Locate the cell with the specified text and output its [X, Y] center coordinate. 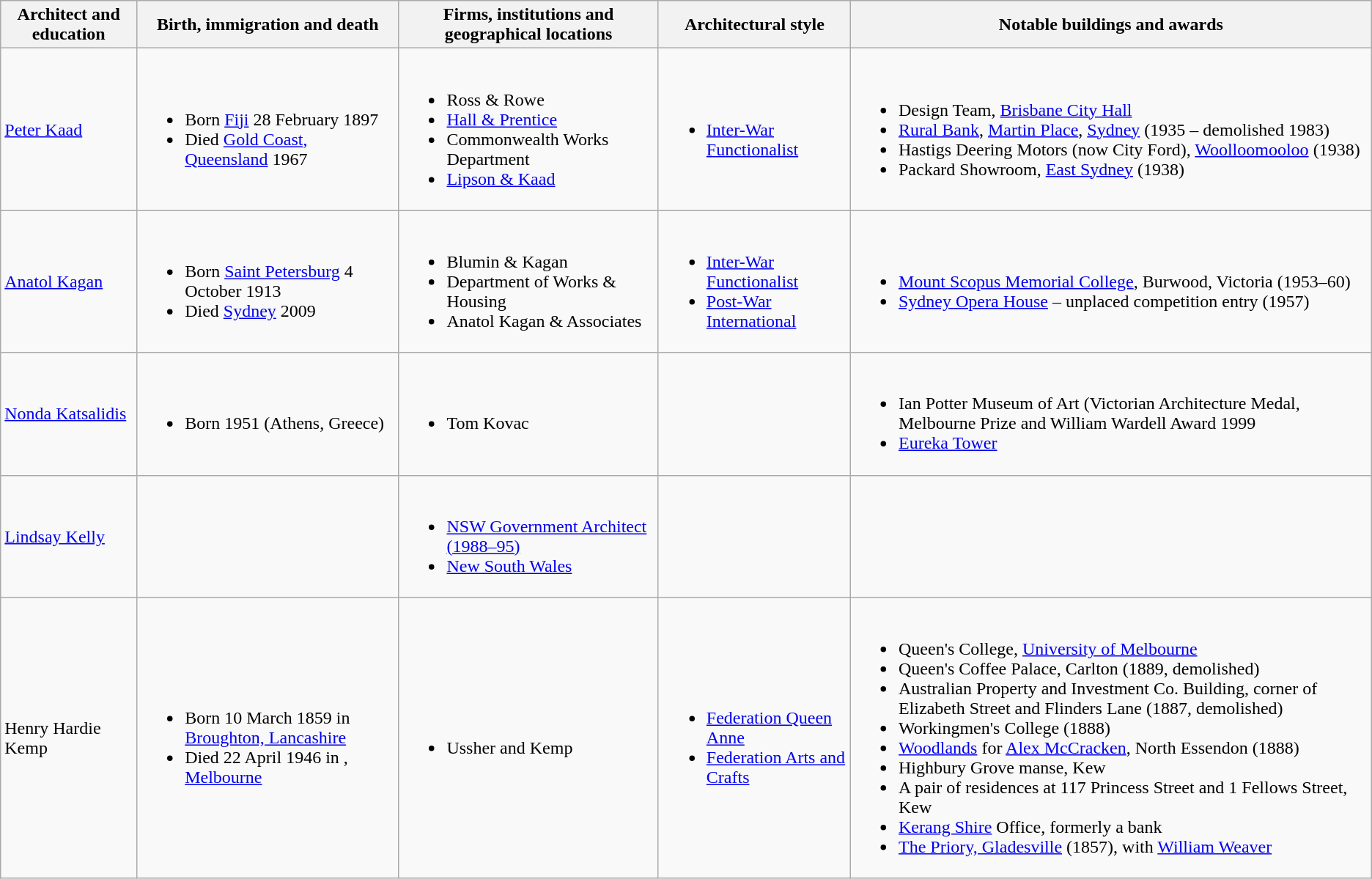
Federation Queen AnneFederation Arts and Crafts [754, 738]
Ian Potter Museum of Art (Victorian Architecture Medal, Melbourne Prize and William Wardell Award 1999Eureka Tower [1111, 413]
Architectural style [754, 25]
Born Fiji 28 February 1897Died Gold Coast, Queensland 1967 [268, 129]
Born Saint Petersburg 4 October 1913Died Sydney 2009 [268, 282]
Peter Kaad [69, 129]
Mount Scopus Memorial College, Burwood, Victoria (1953–60)Sydney Opera House – unplaced competition entry (1957) [1111, 282]
Ross & RoweHall & PrenticeCommonwealth Works DepartmentLipson & Kaad [528, 129]
Henry Hardie Kemp [69, 738]
Notable buildings and awards [1111, 25]
Firms, institutions and geographical locations [528, 25]
Anatol Kagan [69, 282]
Lindsay Kelly [69, 537]
Nonda Katsalidis [69, 413]
Blumin & KaganDepartment of Works & HousingAnatol Kagan & Associates [528, 282]
Inter-War Functionalist [754, 129]
Architect and education [69, 25]
NSW Government Architect(1988–95)New South Wales [528, 537]
Ussher and Kemp [528, 738]
Born 10 March 1859 in Broughton, LancashireDied 22 April 1946 in , Melbourne [268, 738]
Born 1951 (Athens, Greece) [268, 413]
Birth, immigration and death [268, 25]
Tom Kovac [528, 413]
Inter-War FunctionalistPost-War International [754, 282]
